Find where the given text appears and provide that cell's center as (x, y) coordinate. 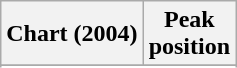
Chart (2004) (72, 34)
Peakposition (189, 34)
